Output the (X, Y) coordinate of the center of the cell containing the given text.  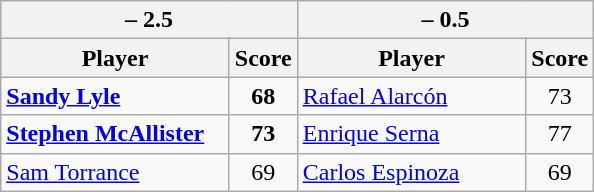
77 (560, 134)
Sandy Lyle (116, 96)
68 (263, 96)
Enrique Serna (412, 134)
– 0.5 (446, 20)
Sam Torrance (116, 172)
Rafael Alarcón (412, 96)
Stephen McAllister (116, 134)
– 2.5 (150, 20)
Carlos Espinoza (412, 172)
